For the text-containing cell, return its midpoint in (X, Y) coordinate format. 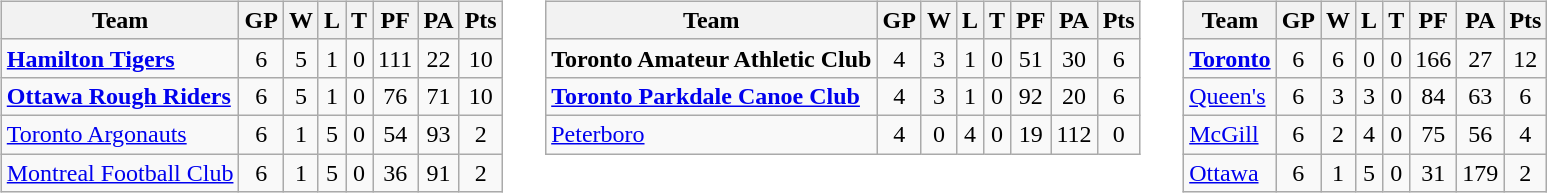
71 (438, 96)
93 (438, 134)
91 (438, 173)
84 (1434, 96)
75 (1434, 134)
20 (1074, 96)
63 (1480, 96)
36 (396, 173)
56 (1480, 134)
166 (1434, 58)
111 (396, 58)
76 (396, 96)
30 (1074, 58)
Toronto (1230, 58)
19 (1031, 134)
31 (1434, 173)
12 (1526, 58)
Montreal Football Club (120, 173)
112 (1074, 134)
Queen's (1230, 96)
51 (1031, 58)
Toronto Amateur Athletic Club (712, 58)
Peterboro (712, 134)
Hamilton Tigers (120, 58)
McGill (1230, 134)
54 (396, 134)
92 (1031, 96)
Ottawa Rough Riders (120, 96)
Toronto Parkdale Canoe Club (712, 96)
Toronto Argonauts (120, 134)
27 (1480, 58)
Ottawa (1230, 173)
22 (438, 58)
179 (1480, 173)
